Pinpoint the cell where the given text exists, returning its [x, y] midpoint coordinate. 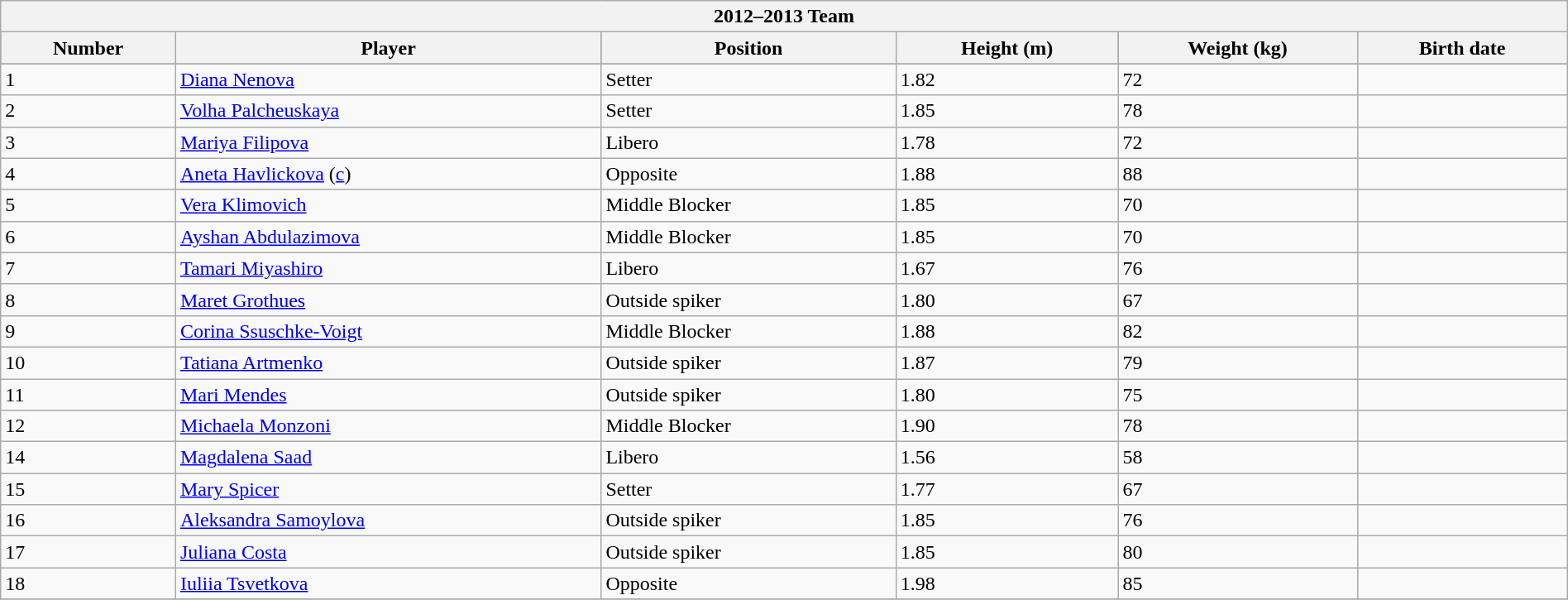
10 [88, 362]
Number [88, 48]
6 [88, 237]
1.56 [1007, 458]
12 [88, 426]
Aneta Havlickova (c) [388, 174]
1.77 [1007, 489]
82 [1237, 331]
1.67 [1007, 268]
1.98 [1007, 583]
85 [1237, 583]
11 [88, 395]
1.78 [1007, 142]
15 [88, 489]
16 [88, 521]
Tatiana Artmenko [388, 362]
Height (m) [1007, 48]
Volha Palcheuskaya [388, 111]
Birth date [1462, 48]
Juliana Costa [388, 552]
Magdalena Saad [388, 458]
Corina Ssuschke-Voigt [388, 331]
Diana Nenova [388, 79]
58 [1237, 458]
Michaela Monzoni [388, 426]
8 [88, 300]
14 [88, 458]
5 [88, 205]
17 [88, 552]
1 [88, 79]
1.87 [1007, 362]
1.90 [1007, 426]
80 [1237, 552]
Position [748, 48]
Iuliia Tsvetkova [388, 583]
Vera Klimovich [388, 205]
9 [88, 331]
3 [88, 142]
Mariya Filipova [388, 142]
79 [1237, 362]
Ayshan Abdulazimova [388, 237]
Tamari Miyashiro [388, 268]
2012–2013 Team [784, 17]
Player [388, 48]
7 [88, 268]
Mari Mendes [388, 395]
Mary Spicer [388, 489]
Aleksandra Samoylova [388, 521]
Maret Grothues [388, 300]
1.82 [1007, 79]
Weight (kg) [1237, 48]
88 [1237, 174]
2 [88, 111]
18 [88, 583]
4 [88, 174]
75 [1237, 395]
